Provide the [x, y] coordinate of the cell's center where the given text is located.  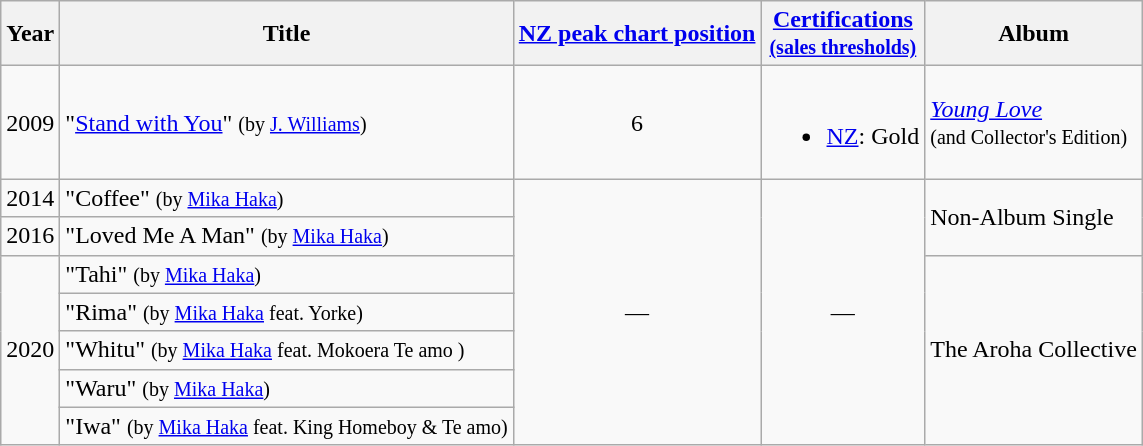
Non-Album Single [1034, 217]
Title [286, 34]
"Tahi" (by Mika Haka) [286, 274]
2020 [30, 350]
"Rima" (by Mika Haka feat. Yorke) [286, 312]
"Whitu" (by Mika Haka feat. Mokoera Te amo ) [286, 350]
Young Love(and Collector's Edition) [1034, 122]
NZ: Gold [843, 122]
NZ peak chart position [637, 34]
2009 [30, 122]
"Loved Me A Man" (by Mika Haka) [286, 236]
Album [1034, 34]
"Stand with You" (by J. Williams) [286, 122]
2014 [30, 198]
Year [30, 34]
"Coffee" (by Mika Haka) [286, 198]
"Iwa" (by Mika Haka feat. King Homeboy & Te amo) [286, 426]
Certifications(sales thresholds) [843, 34]
2016 [30, 236]
6 [637, 122]
The Aroha Collective [1034, 350]
"Waru" (by Mika Haka) [286, 388]
